Extract the (X, Y) coordinate from the center of the cell holding the provided text.  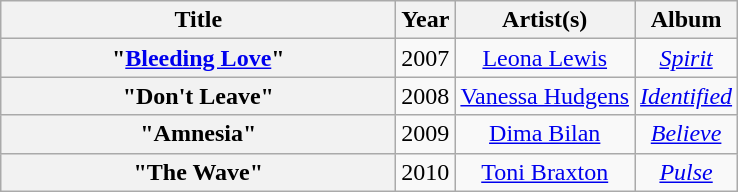
2009 (426, 134)
2008 (426, 96)
"The Wave" (198, 172)
Identified (686, 96)
"Bleeding Love" (198, 58)
Spirit (686, 58)
Toni Braxton (545, 172)
Title (198, 20)
"Amnesia" (198, 134)
Leona Lewis (545, 58)
"Don't Leave" (198, 96)
Believe (686, 134)
Dima Bilan (545, 134)
Artist(s) (545, 20)
Vanessa Hudgens (545, 96)
Year (426, 20)
Album (686, 20)
2010 (426, 172)
Pulse (686, 172)
2007 (426, 58)
